Locate the cell with the specified text and output its [X, Y] center coordinate. 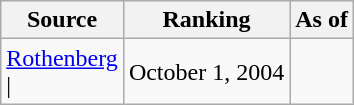
Rothenberg| [62, 72]
October 1, 2004 [206, 72]
Ranking [206, 20]
As of [322, 20]
Source [62, 20]
